Determine the (x, y) coordinate at the center of the cell enclosing the given text.  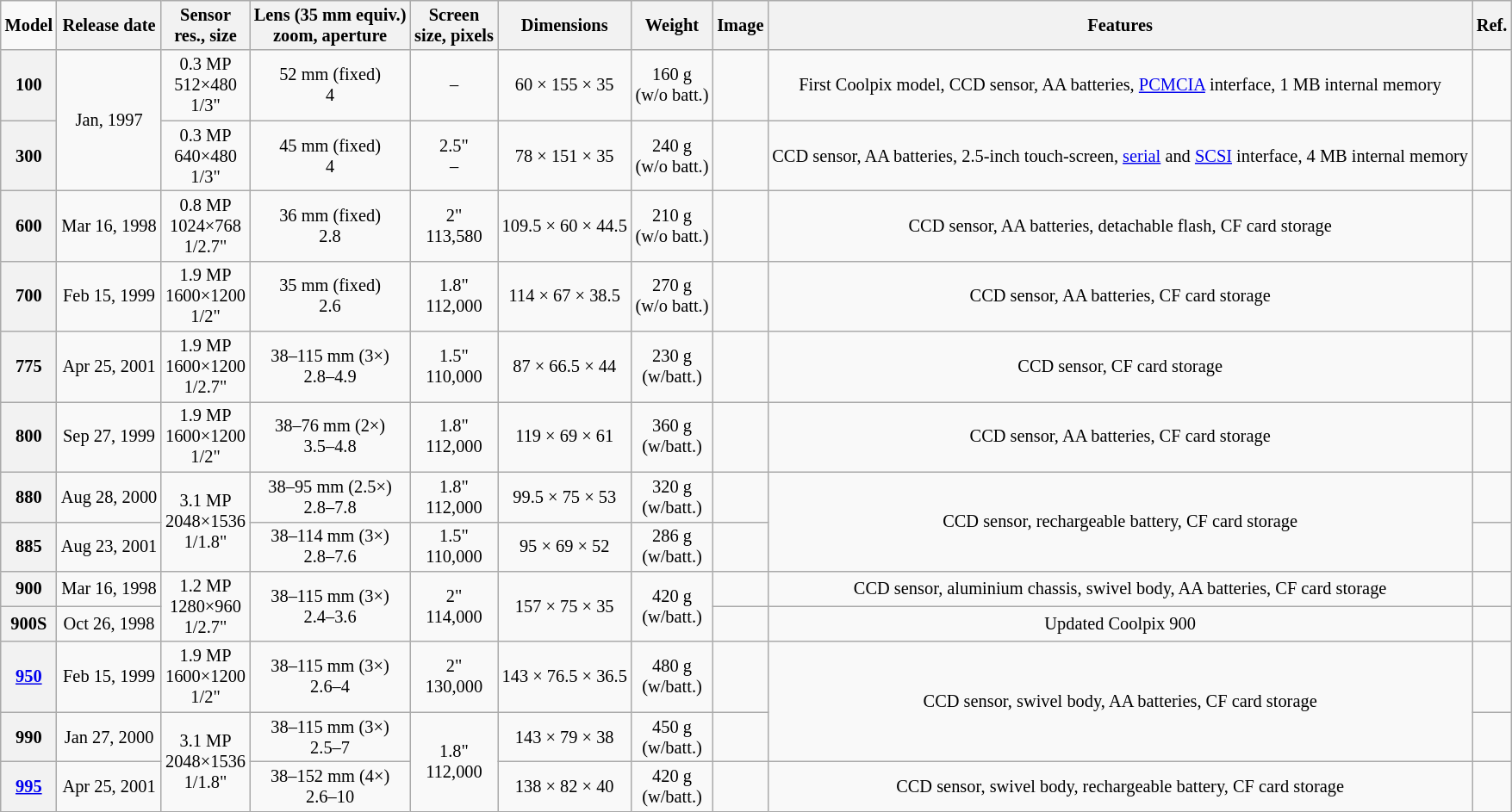
– (453, 85)
995 (29, 786)
100 (29, 85)
1.9 MP1600×12001/2.7" (205, 367)
60 × 155 × 35 (565, 85)
38–76 mm (2×)3.5–4.8 (330, 437)
Oct 26, 1998 (109, 623)
38–115 mm (3×)2.8–4.9 (330, 367)
320 g(w/batt.) (672, 497)
360 g(w/batt.) (672, 437)
775 (29, 367)
Lens (35 mm equiv.)zoom, aperture (330, 25)
700 (29, 296)
52 mm (fixed)4 (330, 85)
480 g(w/batt.) (672, 677)
0.3 MP512×4801/3" (205, 85)
38–95 mm (2.5×)2.8–7.8 (330, 497)
0.3 MP640×4801/3" (205, 156)
95 × 69 × 52 (565, 547)
109.5 × 60 × 44.5 (565, 226)
900S (29, 623)
CCD sensor, AA batteries, detachable flash, CF card storage (1120, 226)
45 mm (fixed)4 (330, 156)
Aug 28, 2000 (109, 497)
CCD sensor, aluminium chassis, swivel body, AA batteries, CF card storage (1120, 589)
600 (29, 226)
210 g(w/o batt.) (672, 226)
2"113,580 (453, 226)
143 × 79 × 38 (565, 737)
2"114,000 (453, 606)
0.8 MP1024×7681/2.7" (205, 226)
950 (29, 677)
Model (29, 25)
114 × 67 × 38.5 (565, 296)
240 g(w/o batt.) (672, 156)
157 × 75 × 35 (565, 606)
Dimensions (565, 25)
CCD sensor, swivel body, AA batteries, CF card storage (1120, 701)
1.2 MP1280×9601/2.7" (205, 606)
Features (1120, 25)
Jan 27, 2000 (109, 737)
38–115 mm (3×)2.6–4 (330, 677)
38–114 mm (3×)2.8–7.6 (330, 547)
450 g(w/batt.) (672, 737)
First Coolpix model, CCD sensor, AA batteries, PCMCIA interface, 1 MB internal memory (1120, 85)
300 (29, 156)
35 mm (fixed)2.6 (330, 296)
Ref. (1492, 25)
900 (29, 589)
Image (740, 25)
Updated Coolpix 900 (1120, 623)
270 g(w/o batt.) (672, 296)
Aug 23, 2001 (109, 547)
2"130,000 (453, 677)
38–152 mm (4×)2.6–10 (330, 786)
Release date (109, 25)
38–115 mm (3×)2.4–3.6 (330, 606)
885 (29, 547)
Sep 27, 1999 (109, 437)
119 × 69 × 61 (565, 437)
38–115 mm (3×)2.5–7 (330, 737)
286 g(w/batt.) (672, 547)
Sensorres., size (205, 25)
138 × 82 × 40 (565, 786)
99.5 × 75 × 53 (565, 497)
160 g(w/o batt.) (672, 85)
990 (29, 737)
Weight (672, 25)
143 × 76.5 × 36.5 (565, 677)
87 × 66.5 × 44 (565, 367)
36 mm (fixed)2.8 (330, 226)
Screensize, pixels (453, 25)
CCD sensor, swivel body, rechargeable battery, CF card storage (1120, 786)
Jan, 1997 (109, 121)
2.5"– (453, 156)
78 × 151 × 35 (565, 156)
CCD sensor, CF card storage (1120, 367)
800 (29, 437)
230 g(w/batt.) (672, 367)
880 (29, 497)
CCD sensor, rechargeable battery, CF card storage (1120, 522)
CCD sensor, AA batteries, 2.5-inch touch-screen, serial and SCSI interface, 4 MB internal memory (1120, 156)
